From the cell containing the given text, extract its center point as (X, Y) coordinate. 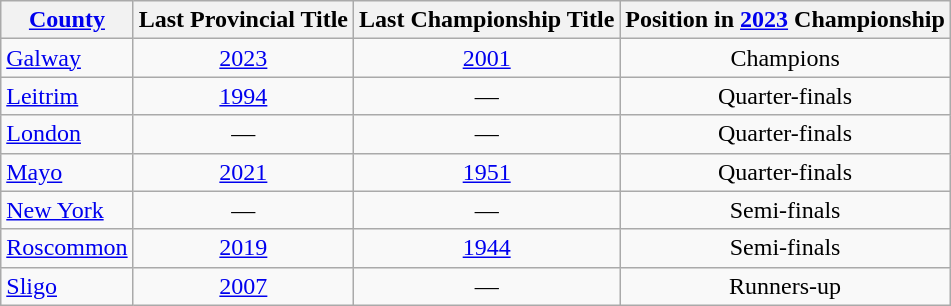
Runners-up (786, 286)
2023 (243, 58)
Last Provincial Title (243, 20)
2007 (243, 286)
2001 (487, 58)
Sligo (67, 286)
Galway (67, 58)
Roscommon (67, 248)
Leitrim (67, 96)
Mayo (67, 172)
1944 (487, 248)
County (67, 20)
New York (67, 210)
Position in 2023 Championship (786, 20)
1951 (487, 172)
1994 (243, 96)
2021 (243, 172)
2019 (243, 248)
London (67, 134)
Last Championship Title (487, 20)
Champions (786, 58)
